Extract the [X, Y] coordinate from the center of the cell holding the provided text.  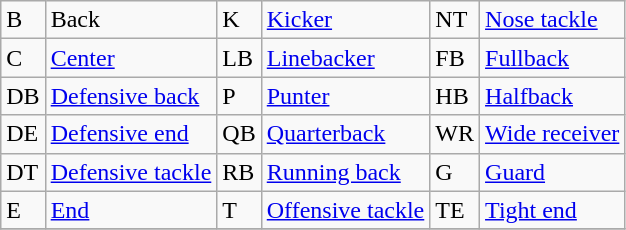
RB [239, 172]
Back [131, 20]
End [131, 210]
WR [455, 134]
P [239, 96]
QB [239, 134]
LB [239, 58]
G [455, 172]
Linebacker [346, 58]
Offensive tackle [346, 210]
Punter [346, 96]
HB [455, 96]
Halfback [552, 96]
Defensive end [131, 134]
Kicker [346, 20]
DE [23, 134]
Tight end [552, 210]
E [23, 210]
C [23, 58]
NT [455, 20]
Defensive back [131, 96]
Nose tackle [552, 20]
Quarterback [346, 134]
FB [455, 58]
T [239, 210]
Center [131, 58]
Running back [346, 172]
Fullback [552, 58]
Defensive tackle [131, 172]
Guard [552, 172]
B [23, 20]
Wide receiver [552, 134]
DB [23, 96]
K [239, 20]
DT [23, 172]
TE [455, 210]
